Provide the (x, y) coordinate of the cell's center where the given text is located.  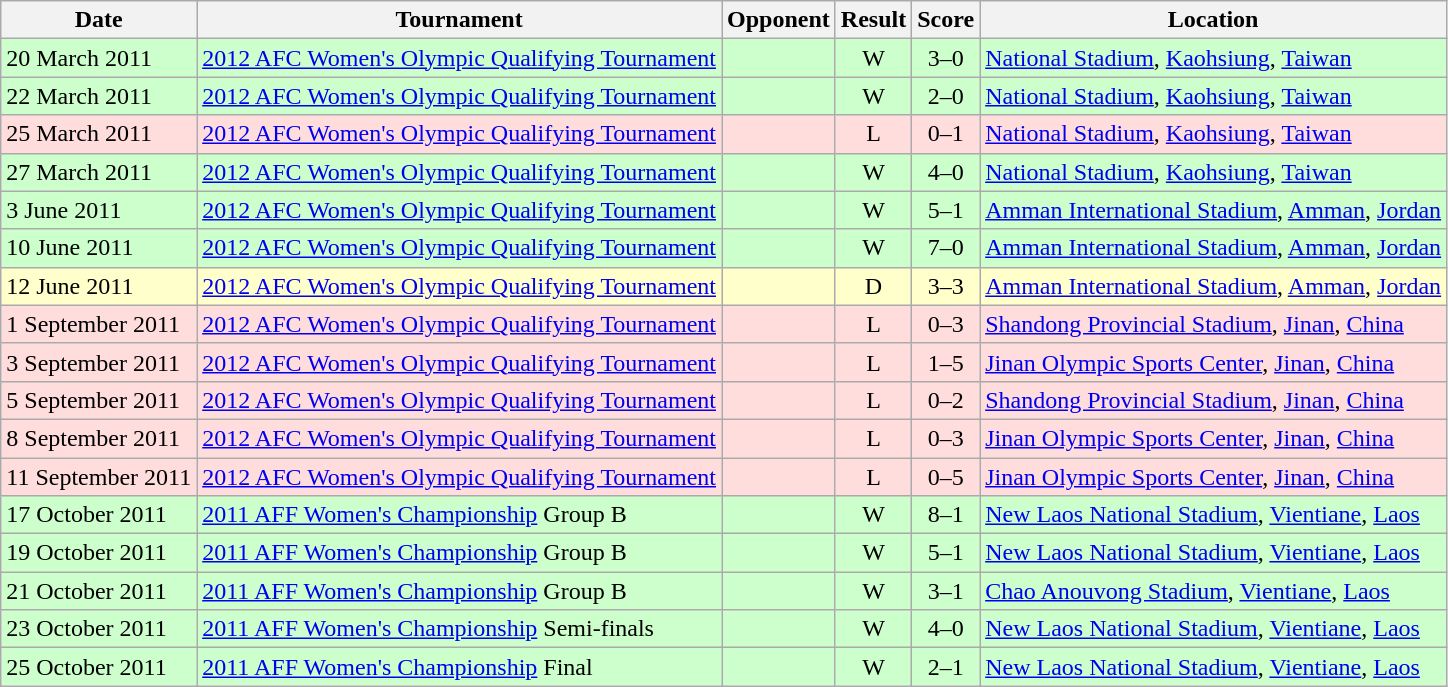
3 September 2011 (99, 362)
2–1 (946, 667)
10 June 2011 (99, 248)
0–5 (946, 477)
1–5 (946, 362)
3–0 (946, 58)
12 June 2011 (99, 286)
23 October 2011 (99, 629)
2–0 (946, 96)
25 March 2011 (99, 134)
Date (99, 20)
17 October 2011 (99, 515)
3 June 2011 (99, 210)
Result (873, 20)
3–3 (946, 286)
20 March 2011 (99, 58)
3–1 (946, 591)
Score (946, 20)
Location (1214, 20)
2011 AFF Women's Championship Final (460, 667)
8 September 2011 (99, 438)
7–0 (946, 248)
2011 AFF Women's Championship Semi-finals (460, 629)
11 September 2011 (99, 477)
8–1 (946, 515)
Chao Anouvong Stadium, Vientiane, Laos (1214, 591)
Tournament (460, 20)
D (873, 286)
22 March 2011 (99, 96)
21 October 2011 (99, 591)
1 September 2011 (99, 324)
Opponent (779, 20)
0–1 (946, 134)
5 September 2011 (99, 400)
27 March 2011 (99, 172)
25 October 2011 (99, 667)
19 October 2011 (99, 553)
0–2 (946, 400)
